Provide the [x, y] coordinate of the cell's center where the given text is located.  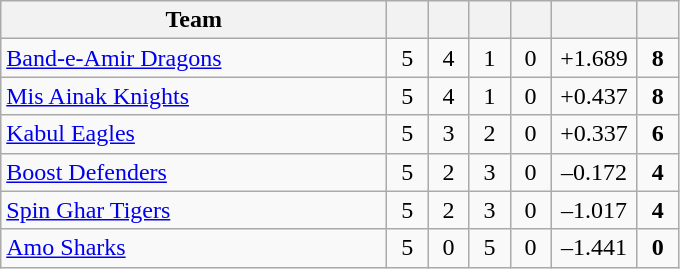
Mis Ainak Knights [194, 96]
Band-e-Amir Dragons [194, 58]
+0.337 [594, 134]
–1.017 [594, 210]
Team [194, 20]
–1.441 [594, 248]
+1.689 [594, 58]
+0.437 [594, 96]
–0.172 [594, 172]
Boost Defenders [194, 172]
6 [658, 134]
Amo Sharks [194, 248]
Kabul Eagles [194, 134]
Spin Ghar Tigers [194, 210]
